Extract the [x, y] coordinate from the center of the cell holding the provided text.  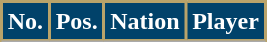
Player [226, 22]
Nation [145, 22]
Pos. [76, 22]
No. [26, 22]
